Detect which cell encompasses the target text, then output its (X, Y) center coordinate. 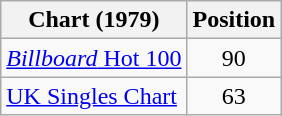
Chart (1979) (94, 20)
63 (234, 96)
Position (234, 20)
Billboard Hot 100 (94, 58)
UK Singles Chart (94, 96)
90 (234, 58)
